Return the (X, Y) coordinate for the center point of the cell that contains the specified text.  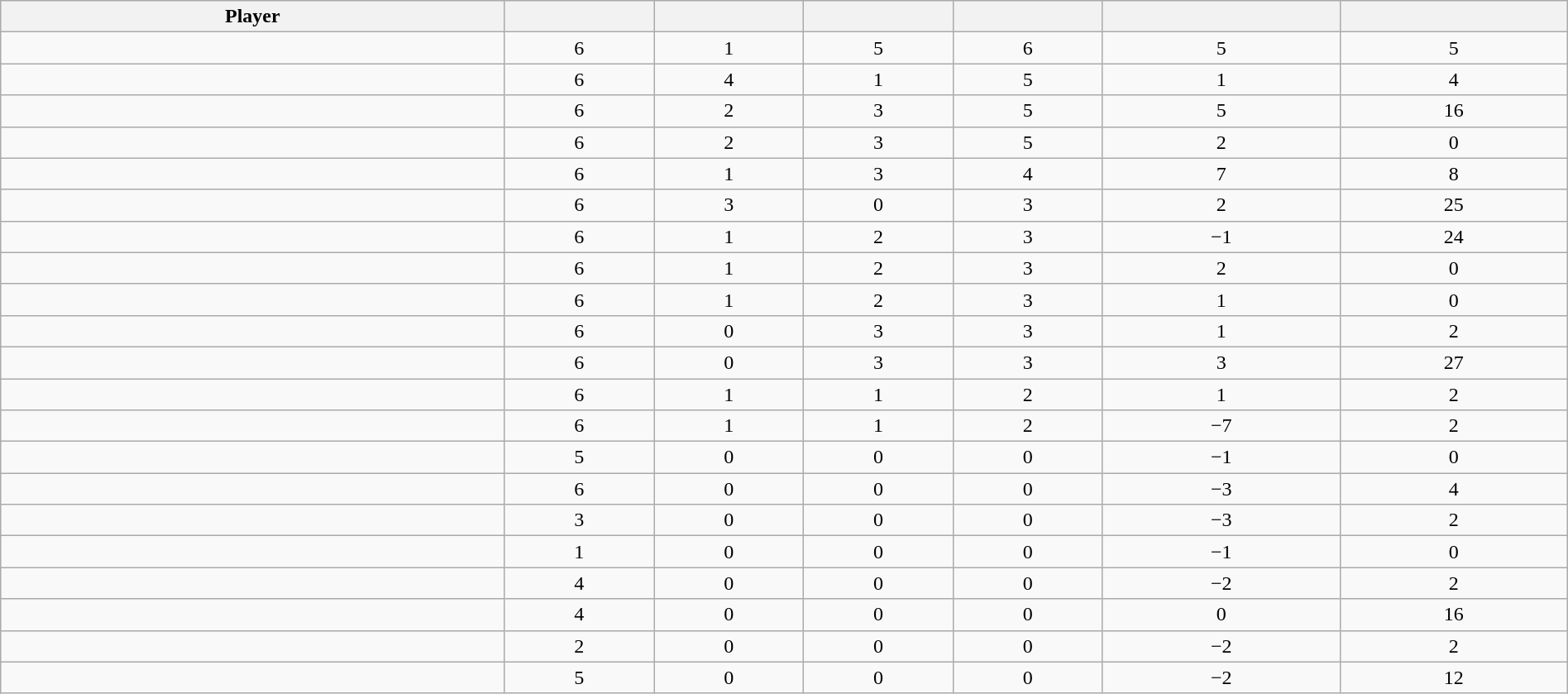
25 (1454, 205)
24 (1454, 237)
7 (1221, 174)
8 (1454, 174)
27 (1454, 362)
12 (1454, 677)
Player (253, 17)
−7 (1221, 426)
